Detect which cell encompasses the target text, then output its (X, Y) center coordinate. 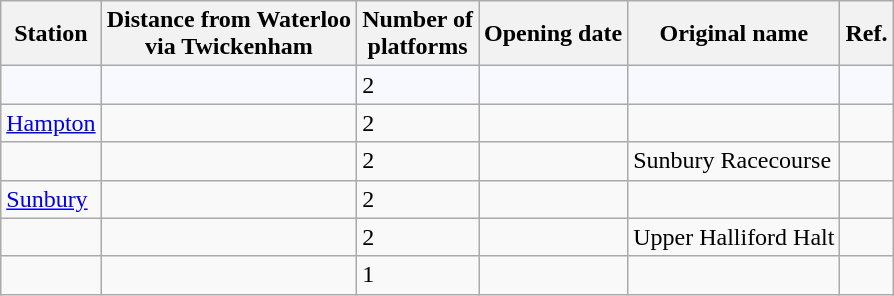
Upper Halliford Halt (734, 237)
Original name (734, 34)
Sunbury Racecourse (734, 161)
Opening date (554, 34)
Distance from Waterloo via Twickenham (228, 34)
Station (51, 34)
1 (418, 275)
Hampton (51, 123)
Ref. (866, 34)
Number of platforms (418, 34)
Sunbury (51, 199)
